Locate the cell with the specified text and output its [x, y] center coordinate. 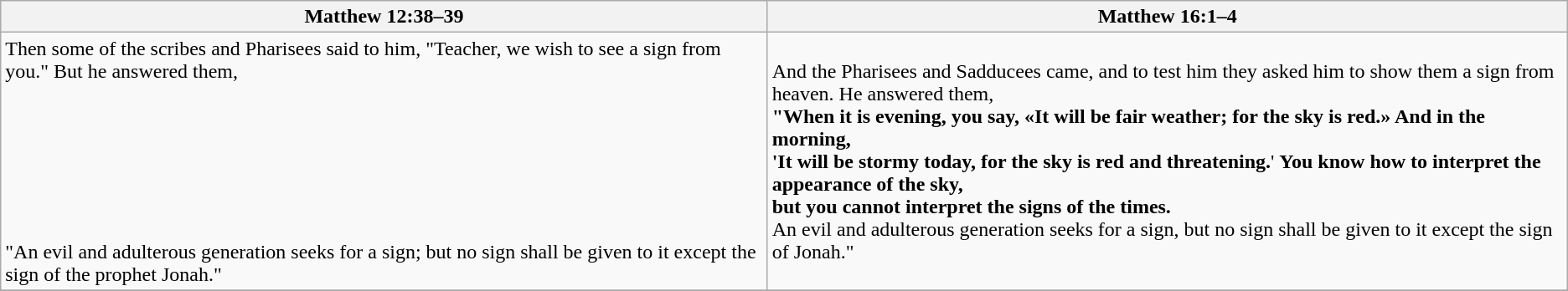
Matthew 12:38–39 [384, 17]
Matthew 16:1–4 [1168, 17]
